For the text-containing cell, return its midpoint in (x, y) coordinate format. 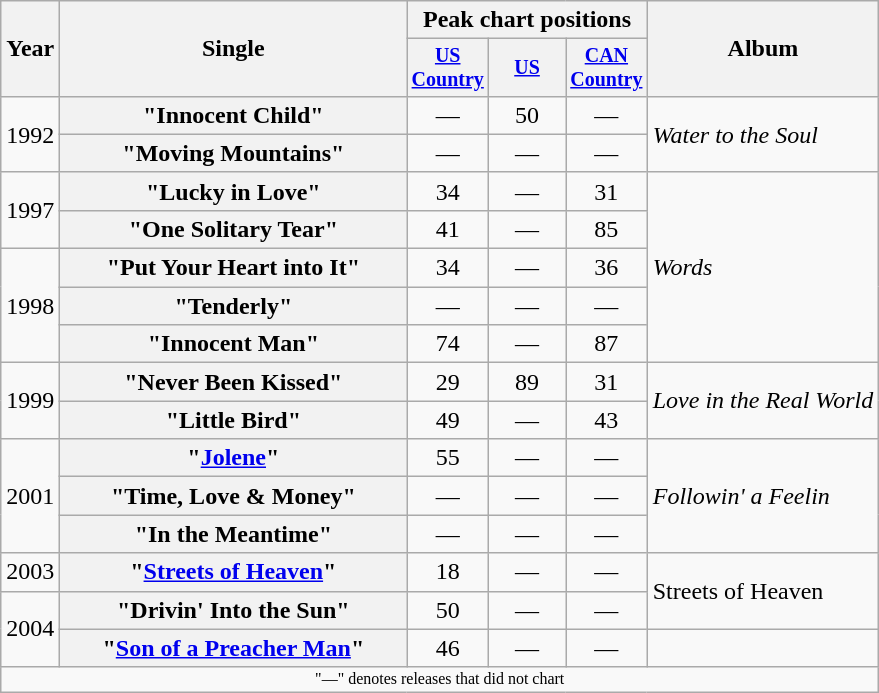
"Never Been Kissed" (234, 382)
Streets of Heaven (762, 591)
1999 (30, 401)
Album (762, 49)
"—" denotes releases that did not chart (440, 679)
Followin' a Feelin (762, 496)
"Innocent Man" (234, 344)
1998 (30, 306)
Single (234, 49)
49 (448, 420)
41 (448, 229)
36 (607, 268)
Water to the Soul (762, 134)
"Innocent Child" (234, 115)
"Put Your Heart into It" (234, 268)
"Time, Love & Money" (234, 496)
85 (607, 229)
"Drivin' Into the Sun" (234, 610)
"Moving Mountains" (234, 153)
"One Solitary Tear" (234, 229)
"In the Meantime" (234, 534)
"Lucky in Love" (234, 191)
1992 (30, 134)
89 (528, 382)
29 (448, 382)
18 (448, 572)
2003 (30, 572)
46 (448, 648)
2004 (30, 629)
Words (762, 267)
"Streets of Heaven" (234, 572)
74 (448, 344)
1997 (30, 210)
"Little Bird" (234, 420)
Peak chart positions (527, 20)
US (528, 68)
87 (607, 344)
2001 (30, 496)
Love in the Real World (762, 401)
CAN Country (607, 68)
Year (30, 49)
43 (607, 420)
55 (448, 458)
"Son of a Preacher Man" (234, 648)
"Tenderly" (234, 306)
US Country (448, 68)
"Jolene" (234, 458)
